Return (x, y) of the center of cell containing provided text 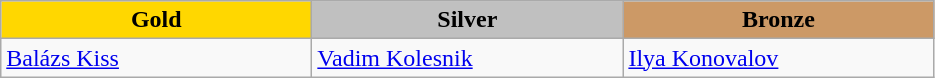
Ilya Konovalov (778, 58)
Vadim Kolesnik (468, 58)
Bronze (778, 20)
Silver (468, 20)
Balázs Kiss (156, 58)
Gold (156, 20)
